Search for the cell housing the specified text and yield its [X, Y] center coordinate. 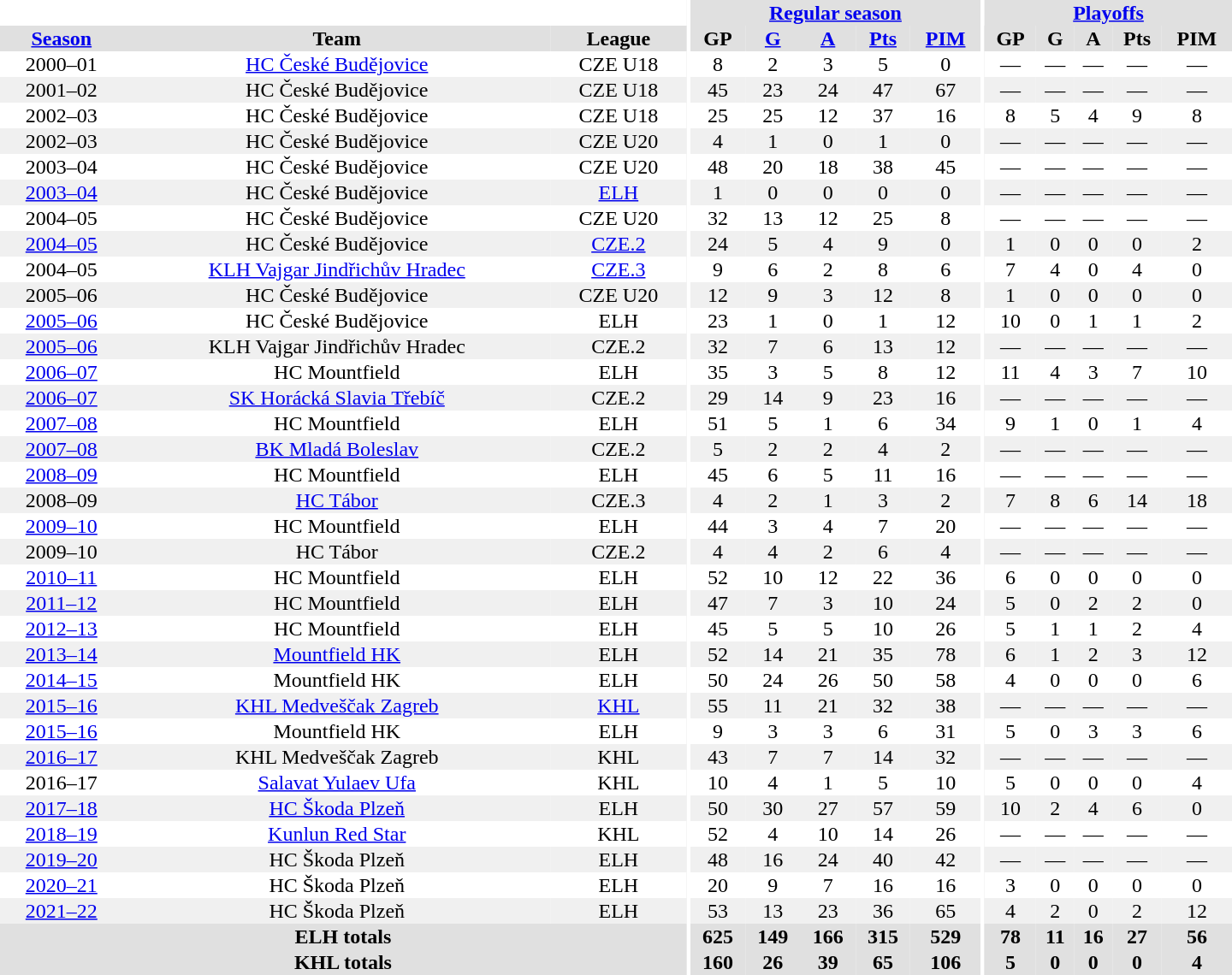
2000–01 [62, 64]
2001–02 [62, 90]
149 [773, 937]
44 [718, 526]
56 [1197, 937]
2013–14 [62, 654]
42 [945, 860]
315 [883, 937]
2017–18 [62, 808]
SK Horácká Slavia Třebíč [337, 398]
529 [945, 937]
League [619, 38]
40 [883, 860]
31 [945, 731]
160 [718, 962]
Salavat Yulaev Ufa [337, 783]
Team [337, 38]
43 [718, 757]
51 [718, 423]
2021–22 [62, 911]
53 [718, 911]
58 [945, 680]
Kunlun Red Star [337, 834]
2012–13 [62, 629]
2014–15 [62, 680]
22 [883, 577]
67 [945, 90]
2011–12 [62, 603]
55 [718, 706]
2019–20 [62, 860]
KHL totals [343, 962]
Playoffs [1109, 13]
34 [945, 423]
2018–19 [62, 834]
39 [827, 962]
ELH totals [343, 937]
106 [945, 962]
30 [773, 808]
Season [62, 38]
625 [718, 937]
57 [883, 808]
2010–11 [62, 577]
Regular season [835, 13]
37 [883, 115]
2020–21 [62, 885]
BK Mladá Boleslav [337, 449]
29 [718, 398]
166 [827, 937]
59 [945, 808]
